Return (x, y) of the center of cell containing provided text 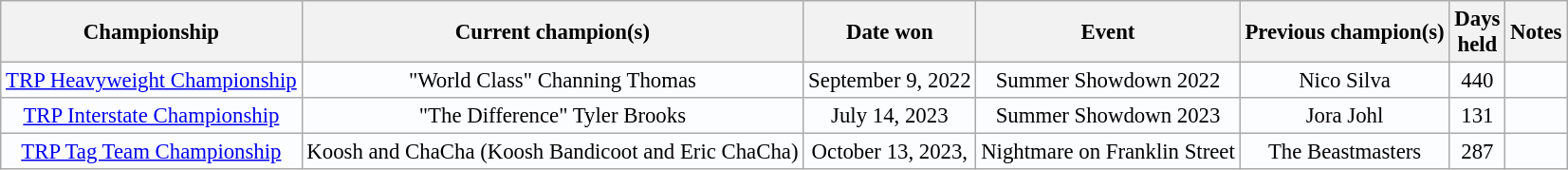
Notes (1537, 32)
The Beastmasters (1345, 152)
131 (1478, 116)
Summer Showdown 2023 (1108, 116)
TRP Tag Team Championship (152, 152)
Daysheld (1478, 32)
287 (1478, 152)
Nightmare on Franklin Street (1108, 152)
440 (1478, 81)
October 13, 2023, (890, 152)
Nico Silva (1345, 81)
Previous champion(s) (1345, 32)
Current champion(s) (552, 32)
"The Difference" Tyler Brooks (552, 116)
TRP Interstate Championship (152, 116)
"World Class" Channing Thomas (552, 81)
Championship (152, 32)
Event (1108, 32)
Jora Johl (1345, 116)
September 9, 2022 (890, 81)
Date won (890, 32)
July 14, 2023 (890, 116)
Koosh and ChaCha (Koosh Bandicoot and Eric ChaCha) (552, 152)
TRP Heavyweight Championship (152, 81)
Summer Showdown 2022 (1108, 81)
